For the text-containing cell, return its midpoint in [X, Y] coordinate format. 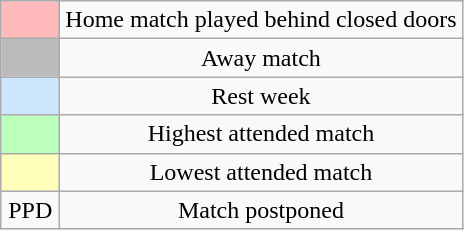
Home match played behind closed doors [261, 20]
Highest attended match [261, 134]
Match postponed [261, 210]
Lowest attended match [261, 172]
PPD [30, 210]
Away match [261, 58]
Rest week [261, 96]
